Pinpoint the cell where the given text exists, returning its [x, y] midpoint coordinate. 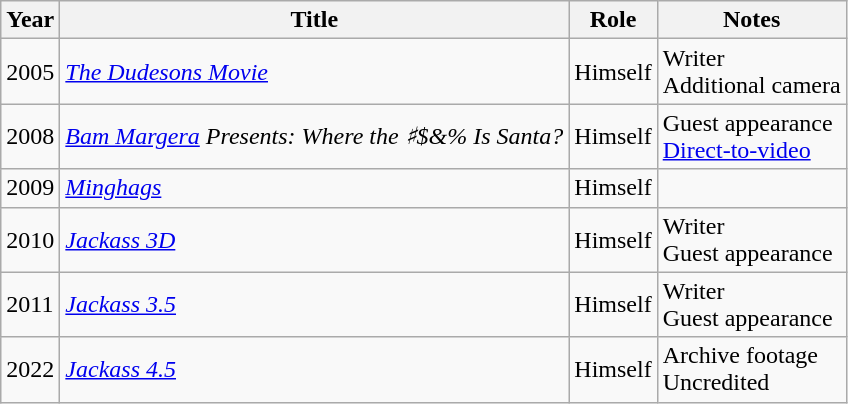
Jackass 4.5 [314, 370]
Bam Margera Presents: Where the ♯$&% Is Santa? [314, 136]
2008 [30, 136]
WriterAdditional camera [752, 72]
Guest appearanceDirect-to-video [752, 136]
2022 [30, 370]
Role [613, 20]
The Dudesons Movie [314, 72]
Jackass 3.5 [314, 304]
Minghags [314, 188]
2010 [30, 240]
Year [30, 20]
2011 [30, 304]
2009 [30, 188]
Notes [752, 20]
2005 [30, 72]
Archive footageUncredited [752, 370]
Jackass 3D [314, 240]
Title [314, 20]
